Pinpoint the cell where the given text exists, returning its (X, Y) midpoint coordinate. 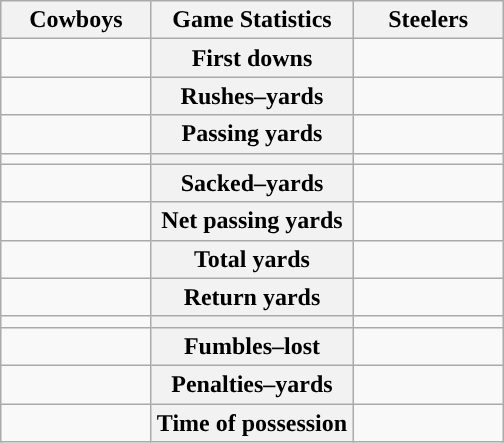
Passing yards (252, 134)
Steelers (428, 20)
Rushes–yards (252, 96)
Cowboys (76, 20)
Fumbles–lost (252, 346)
Sacked–yards (252, 183)
Time of possession (252, 423)
Penalties–yards (252, 384)
Game Statistics (252, 20)
Total yards (252, 259)
Return yards (252, 297)
First downs (252, 58)
Net passing yards (252, 221)
